Determine the [x, y] coordinate at the center of the cell enclosing the given text.  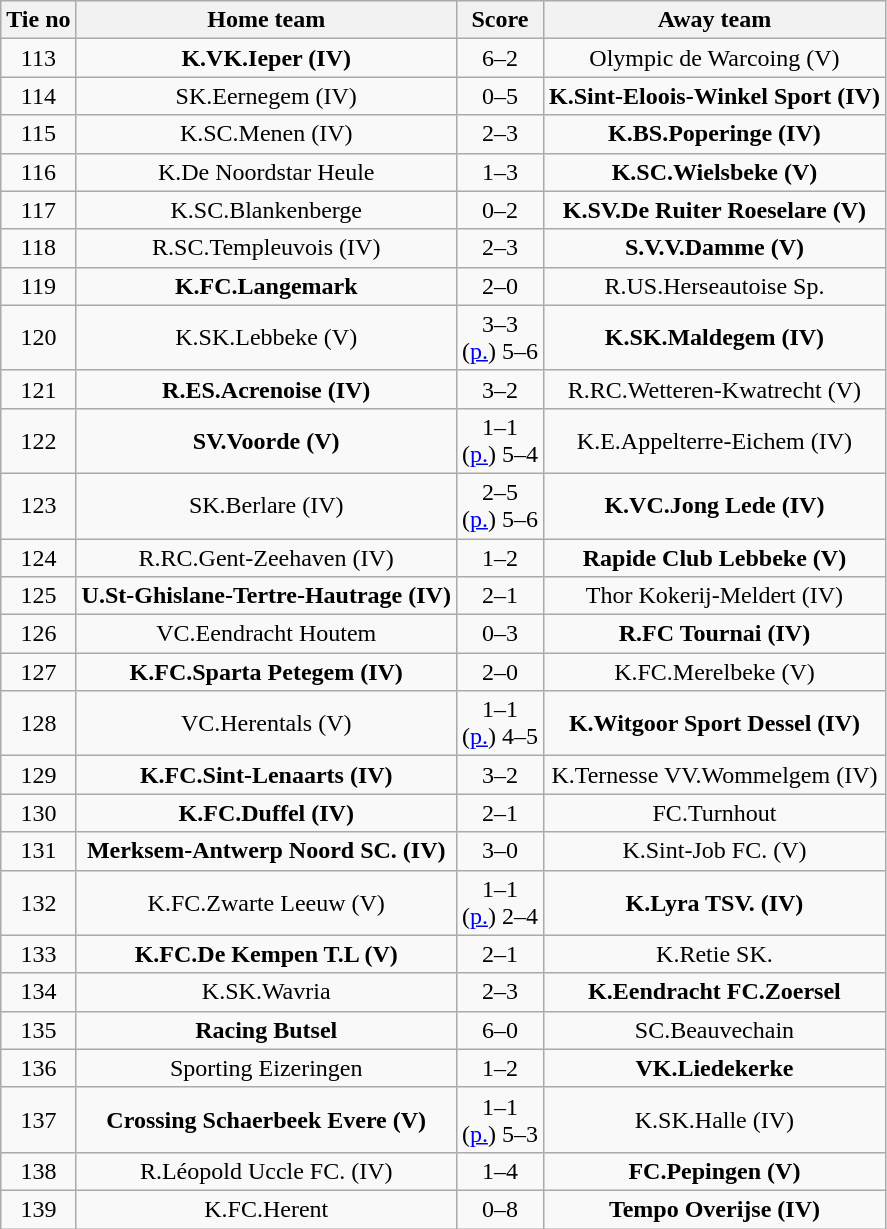
124 [38, 557]
132 [38, 902]
0–2 [500, 210]
K.SK.Maldegem (IV) [714, 338]
136 [38, 1068]
118 [38, 248]
6–0 [500, 1030]
R.RC.Wetteren-Kwatrecht (V) [714, 389]
K.FC.Sparta Petegem (IV) [266, 672]
1–1(p.) 5–3 [500, 1120]
Crossing Schaerbeek Evere (V) [266, 1120]
123 [38, 506]
K.Retie SK. [714, 954]
FC.Pepingen (V) [714, 1171]
137 [38, 1120]
2–5(p.) 5–6 [500, 506]
119 [38, 286]
K.SK.Halle (IV) [714, 1120]
125 [38, 596]
115 [38, 134]
1–1(p.) 2–4 [500, 902]
K.Witgoor Sport Dessel (IV) [714, 724]
K.VC.Jong Lede (IV) [714, 506]
R.SC.Templeuvois (IV) [266, 248]
117 [38, 210]
K.VK.Ieper (IV) [266, 58]
Racing Butsel [266, 1030]
K.Ternesse VV.Wommelgem (IV) [714, 775]
R.US.Herseautoise Sp. [714, 286]
0–5 [500, 96]
Home team [266, 20]
3–3(p.) 5–6 [500, 338]
K.SC.Blankenberge [266, 210]
K.Lyra TSV. (IV) [714, 902]
VK.Liedekerke [714, 1068]
134 [38, 992]
6–2 [500, 58]
SC.Beauvechain [714, 1030]
114 [38, 96]
116 [38, 172]
130 [38, 813]
R.RC.Gent-Zeehaven (IV) [266, 557]
SK.Eernegem (IV) [266, 96]
0–8 [500, 1209]
K.FC.Zwarte Leeuw (V) [266, 902]
133 [38, 954]
K.E.Appelterre-Eichem (IV) [714, 440]
R.FC Tournai (IV) [714, 634]
1–3 [500, 172]
135 [38, 1030]
R.Léopold Uccle FC. (IV) [266, 1171]
Sporting Eizeringen [266, 1068]
120 [38, 338]
K.FC.Langemark [266, 286]
K.SC.Menen (IV) [266, 134]
U.St-Ghislane-Tertre-Hautrage (IV) [266, 596]
Thor Kokerij-Meldert (IV) [714, 596]
K.SV.De Ruiter Roeselare (V) [714, 210]
K.FC.Merelbeke (V) [714, 672]
131 [38, 851]
K.FC.De Kempen T.L (V) [266, 954]
K.SC.Wielsbeke (V) [714, 172]
Tempo Overijse (IV) [714, 1209]
K.De Noordstar Heule [266, 172]
K.Sint-Job FC. (V) [714, 851]
R.ES.Acrenoise (IV) [266, 389]
121 [38, 389]
K.FC.Sint-Lenaarts (IV) [266, 775]
K.FC.Herent [266, 1209]
K.FC.Duffel (IV) [266, 813]
Olympic de Warcoing (V) [714, 58]
138 [38, 1171]
1–1(p.) 4–5 [500, 724]
0–3 [500, 634]
122 [38, 440]
K.SK.Lebbeke (V) [266, 338]
Rapide Club Lebbeke (V) [714, 557]
Merksem-Antwerp Noord SC. (IV) [266, 851]
K.SK.Wavria [266, 992]
127 [38, 672]
K.Eendracht FC.Zoersel [714, 992]
128 [38, 724]
113 [38, 58]
SV.Voorde (V) [266, 440]
3–0 [500, 851]
K.Sint-Eloois-Winkel Sport (IV) [714, 96]
1–1(p.) 5–4 [500, 440]
VC.Herentals (V) [266, 724]
Tie no [38, 20]
SK.Berlare (IV) [266, 506]
1–4 [500, 1171]
K.BS.Poperinge (IV) [714, 134]
S.V.V.Damme (V) [714, 248]
139 [38, 1209]
FC.Turnhout [714, 813]
126 [38, 634]
VC.Eendracht Houtem [266, 634]
Away team [714, 20]
Score [500, 20]
129 [38, 775]
